Pinpoint the cell where the given text exists, returning its [X, Y] midpoint coordinate. 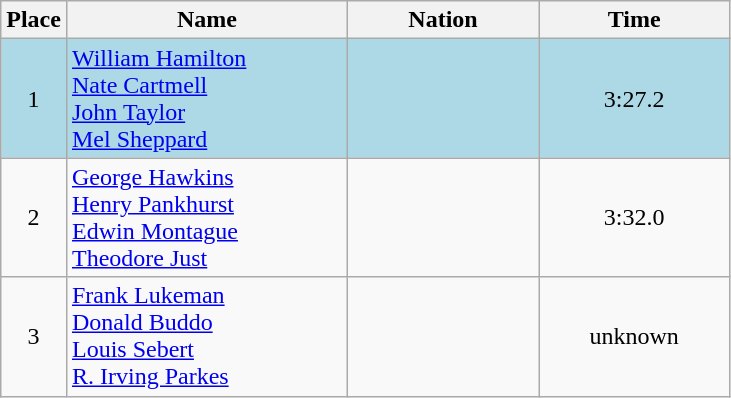
Nation [444, 20]
Place [34, 20]
George Hawkins Henry Pankhurst Edwin Montague Theodore Just [206, 218]
unknown [634, 336]
3:32.0 [634, 218]
Name [206, 20]
2 [34, 218]
1 [34, 98]
3 [34, 336]
William Hamilton Nate Cartmell John Taylor Mel Sheppard [206, 98]
Frank Lukeman Donald Buddo Louis Sebert R. Irving Parkes [206, 336]
3:27.2 [634, 98]
Time [634, 20]
